Pinpoint the cell where the given text exists, returning its [x, y] midpoint coordinate. 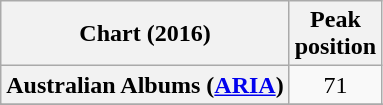
71 [335, 85]
Peak position [335, 34]
Australian Albums (ARIA) [145, 85]
Chart (2016) [145, 34]
